Capture the cell that displays the provided text and extract its [X, Y] central coordinate. 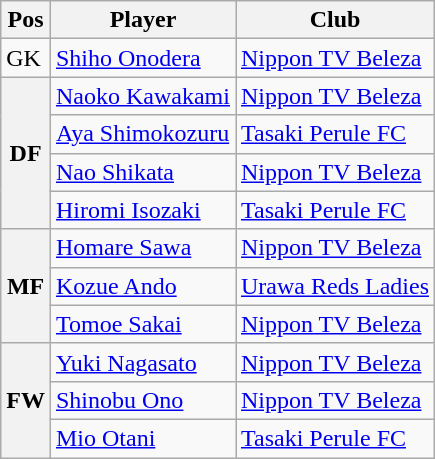
Player [142, 20]
FW [26, 400]
Homare Sawa [142, 248]
Mio Otani [142, 438]
GK [26, 58]
DF [26, 153]
Urawa Reds Ladies [336, 286]
Nao Shikata [142, 172]
Tomoe Sakai [142, 324]
Shiho Onodera [142, 58]
Yuki Nagasato [142, 362]
Naoko Kawakami [142, 96]
Club [336, 20]
Kozue Ando [142, 286]
Pos [26, 20]
MF [26, 286]
Aya Shimokozuru [142, 134]
Hiromi Isozaki [142, 210]
Shinobu Ono [142, 400]
